Detect which cell encompasses the target text, then output its (x, y) center coordinate. 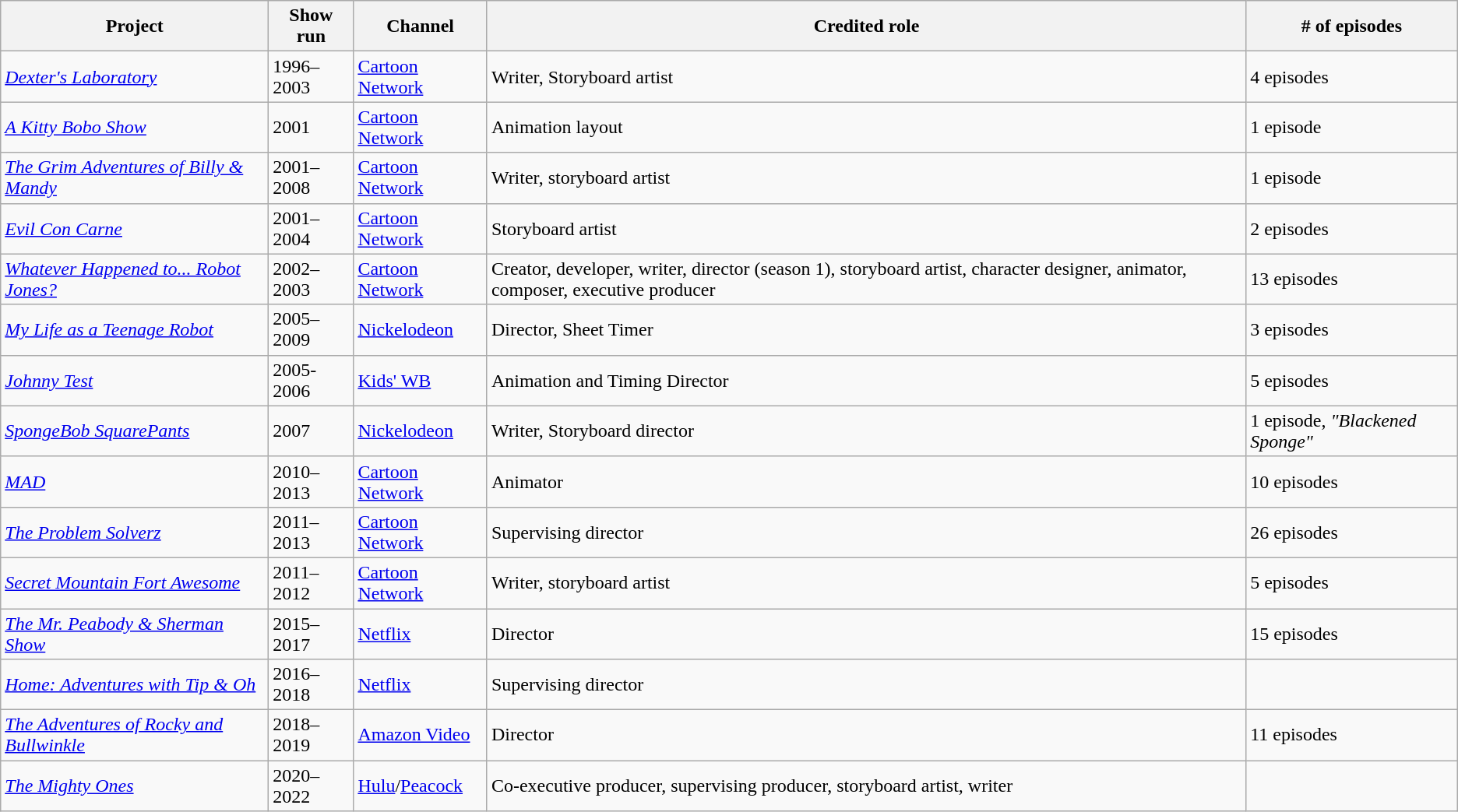
2002–2003 (312, 279)
Animator (866, 481)
Amazon Video (421, 735)
2 episodes (1352, 229)
2020–2022 (312, 786)
2001–2004 (312, 229)
4 episodes (1352, 76)
Co-executive producer, supervising producer, storyboard artist, writer (866, 786)
Storyboard artist (866, 229)
13 episodes (1352, 279)
Kids' WB (421, 380)
The Problem Solverz (135, 533)
Whatever Happened to... Robot Jones? (135, 279)
The Mighty Ones (135, 786)
Johnny Test (135, 380)
The Adventures of Rocky and Bullwinkle (135, 735)
Channel (421, 26)
2016–2018 (312, 685)
15 episodes (1352, 634)
Animation and Timing Director (866, 380)
Home: Adventures with Tip & Oh (135, 685)
Credited role (866, 26)
Project (135, 26)
2001 (312, 128)
1 episode, "Blackened Sponge" (1352, 431)
2010–2013 (312, 481)
The Grim Adventures of Billy & Mandy (135, 178)
Evil Con Carne (135, 229)
The Mr. Peabody & Sherman Show (135, 634)
2005–2009 (312, 330)
2015–2017 (312, 634)
1996–2003 (312, 76)
2011–2012 (312, 582)
Writer, Storyboard director (866, 431)
Director, Sheet Timer (866, 330)
Show run (312, 26)
2005-2006 (312, 380)
Animation layout (866, 128)
2001–2008 (312, 178)
26 episodes (1352, 533)
A Kitty Bobo Show (135, 128)
11 episodes (1352, 735)
# of episodes (1352, 26)
2018–2019 (312, 735)
2011–2013 (312, 533)
MAD (135, 481)
2007 (312, 431)
10 episodes (1352, 481)
3 episodes (1352, 330)
Creator, developer, writer, director (season 1), storyboard artist, character designer, animator, composer, executive producer (866, 279)
Dexter's Laboratory (135, 76)
Hulu/Peacock (421, 786)
Writer, Storyboard artist (866, 76)
Secret Mountain Fort Awesome (135, 582)
SpongeBob SquarePants (135, 431)
My Life as a Teenage Robot (135, 330)
